For the text-containing cell, return its midpoint in [X, Y] coordinate format. 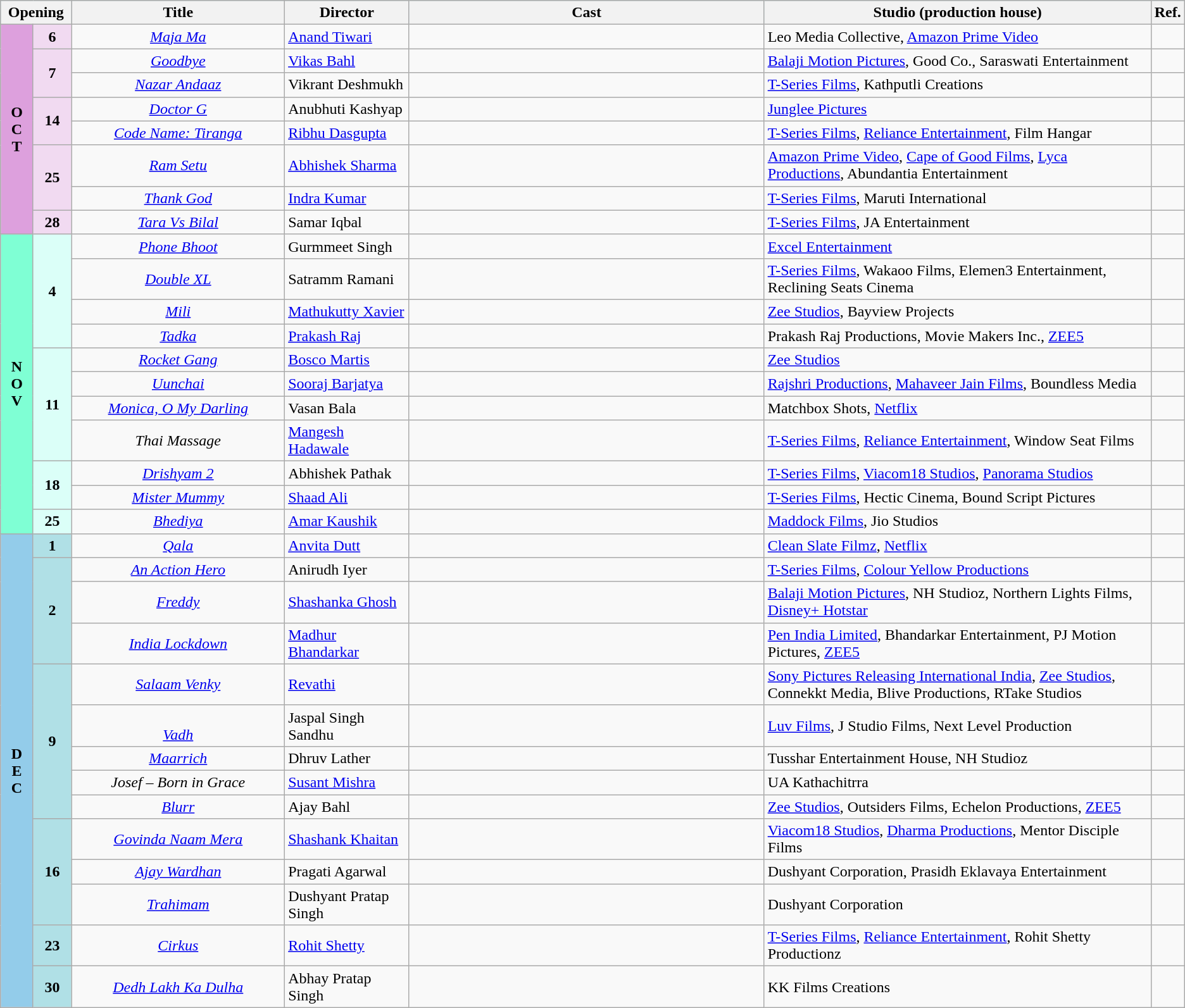
Jaspal Singh Sandhu [347, 725]
Josef – Born in Grace [179, 782]
Drishyam 2 [179, 473]
Anand Tiwari [347, 37]
Doctor G [179, 109]
Vadh [179, 725]
16 [52, 872]
DEC [16, 771]
T-Series Films, Hectic Cinema, Bound Script Pictures [957, 497]
Anubhuti Kashyap [347, 109]
Vasan Bala [347, 408]
Qala [179, 545]
NOV [16, 383]
Zee Studios [957, 360]
Dedh Lakh Ka Dulha [179, 987]
Mister Mummy [179, 497]
Ram Setu [179, 166]
Tusshar Entertainment House, NH Studioz [957, 758]
Goodbye [179, 61]
Cirkus [179, 945]
Pragati Agarwal [347, 872]
Shashanka Ghosh [347, 602]
Leo Media Collective, Amazon Prime Video [957, 37]
Blurr [179, 807]
6 [52, 37]
T-Series Films, Wakaoo Films, Elemen3 Entertainment, Reclining Seats Cinema [957, 278]
Anvita Dutt [347, 545]
Director [347, 13]
Ribhu Dasgupta [347, 133]
KK Films Creations [957, 987]
Thank God [179, 198]
28 [52, 222]
Shaad Ali [347, 497]
Maarrich [179, 758]
Tadka [179, 336]
Uunchai [179, 384]
Clean Slate Filmz, Netflix [957, 545]
Ajay Bahl [347, 807]
T-Series Films, JA Entertainment [957, 222]
Sooraj Barjatya [347, 384]
Bosco Martis [347, 360]
India Lockdown [179, 643]
Sony Pictures Releasing International India, Zee Studios, Connekkt Media, Blive Productions, RTake Studios [957, 685]
Matchbox Shots, Netflix [957, 408]
18 [52, 485]
Amar Kaushik [347, 521]
Govinda Naam Mera [179, 839]
Excel Entertainment [957, 246]
Phone Bhoot [179, 246]
Gurmmeet Singh [347, 246]
Code Name: Tiranga [179, 133]
Dhruv Lather [347, 758]
Samar Iqbal [347, 222]
Bhediya [179, 521]
UA Kathachitrra [957, 782]
Anirudh Iyer [347, 569]
An Action Hero [179, 569]
Abhishek Pathak [347, 473]
T-Series Films, Maruti International [957, 198]
Trahimam [179, 905]
Shashank Khaitan [347, 839]
Susant Mishra [347, 782]
Thai Massage [179, 440]
Vikas Bahl [347, 61]
Balaji Motion Pictures, Good Co., Saraswati Entertainment [957, 61]
Junglee Pictures [957, 109]
Pen India Limited, Bhandarkar Entertainment, PJ Motion Pictures, ZEE5 [957, 643]
2 [52, 611]
Mili [179, 311]
Dushyant Corporation, Prasidh Eklavaya Entertainment [957, 872]
Dushyant Pratap Singh [347, 905]
Mathukutty Xavier [347, 311]
T-Series Films, Reliance Entertainment, Film Hangar [957, 133]
Opening [36, 13]
Maja Ma [179, 37]
T-Series Films, Colour Yellow Productions [957, 569]
Zee Studios, Bayview Projects [957, 311]
Balaji Motion Pictures, NH Studioz, Northern Lights Films, Disney+ Hotstar [957, 602]
Salaam Venky [179, 685]
Ajay Wardhan [179, 872]
Revathi [347, 685]
14 [52, 121]
Maddock Films, Jio Studios [957, 521]
Title [179, 13]
T-Series Films, Reliance Entertainment, Window Seat Films [957, 440]
Double XL [179, 278]
Prakash Raj [347, 336]
Viacom18 Studios, Dharma Productions, Mentor Disciple Films [957, 839]
Nazar Andaaz [179, 85]
11 [52, 405]
1 [52, 545]
Indra Kumar [347, 198]
Zee Studios, Outsiders Films, Echelon Productions, ZEE5 [957, 807]
Cast [586, 13]
Mangesh Hadawale [347, 440]
Rajshri Productions, Mahaveer Jain Films, Boundless Media [957, 384]
Monica, O My Darling [179, 408]
Vikrant Deshmukh [347, 85]
23 [52, 945]
4 [52, 291]
Tara Vs Bilal [179, 222]
Rocket Gang [179, 360]
Rohit Shetty [347, 945]
7 [52, 73]
30 [52, 987]
Amazon Prime Video, Cape of Good Films, Lyca Productions, Abundantia Entertainment [957, 166]
Madhur Bhandarkar [347, 643]
T-Series Films, Kathputli Creations [957, 85]
Studio (production house) [957, 13]
Freddy [179, 602]
OCT [16, 130]
Dushyant Corporation [957, 905]
T-Series Films, Reliance Entertainment, Rohit Shetty Productionz [957, 945]
Luv Films, J Studio Films, Next Level Production [957, 725]
Satramm Ramani [347, 278]
9 [52, 741]
Ref. [1167, 13]
Abhay Pratap Singh [347, 987]
Prakash Raj Productions, Movie Makers Inc., ZEE5 [957, 336]
T-Series Films, Viacom18 Studios, Panorama Studios [957, 473]
Abhishek Sharma [347, 166]
